For the text-containing cell, return its midpoint in [x, y] coordinate format. 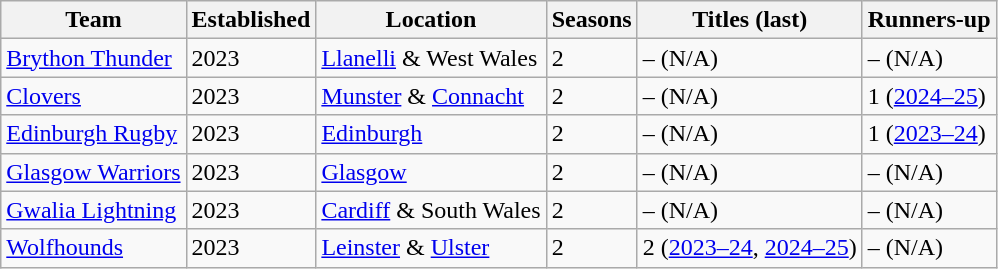
Brython Thunder [94, 58]
Established [251, 20]
Gwalia Lightning [94, 210]
Team [94, 20]
Wolfhounds [94, 248]
Titles (last) [750, 20]
Edinburgh Rugby [94, 134]
Edinburgh [431, 134]
Location [431, 20]
1 (2023–24) [929, 134]
2 (2023–24, 2024–25) [750, 248]
Glasgow Warriors [94, 172]
Clovers [94, 96]
Leinster & Ulster [431, 248]
Cardiff & South Wales [431, 210]
Munster & Connacht [431, 96]
1 (2024–25) [929, 96]
Runners-up [929, 20]
Seasons [592, 20]
Llanelli & West Wales [431, 58]
Glasgow [431, 172]
